Search for the cell housing the specified text and yield its [x, y] center coordinate. 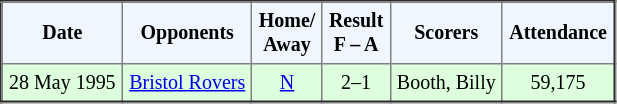
28 May 1995 [62, 83]
ResultF – A [356, 33]
Date [62, 33]
Home/Away [287, 33]
N [287, 83]
59,175 [558, 83]
Booth, Billy [446, 83]
Scorers [446, 33]
Bristol Rovers [187, 83]
2–1 [356, 83]
Attendance [558, 33]
Opponents [187, 33]
